For the text-containing cell, return its midpoint in (x, y) coordinate format. 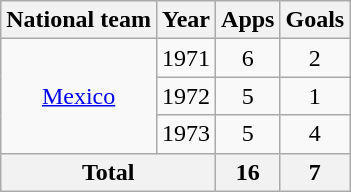
1972 (186, 96)
7 (315, 172)
6 (248, 58)
National team (79, 20)
1 (315, 96)
Year (186, 20)
Apps (248, 20)
1971 (186, 58)
2 (315, 58)
Mexico (79, 96)
4 (315, 134)
1973 (186, 134)
Total (108, 172)
16 (248, 172)
Goals (315, 20)
